Extract the [x, y] coordinate from the center of the cell holding the provided text.  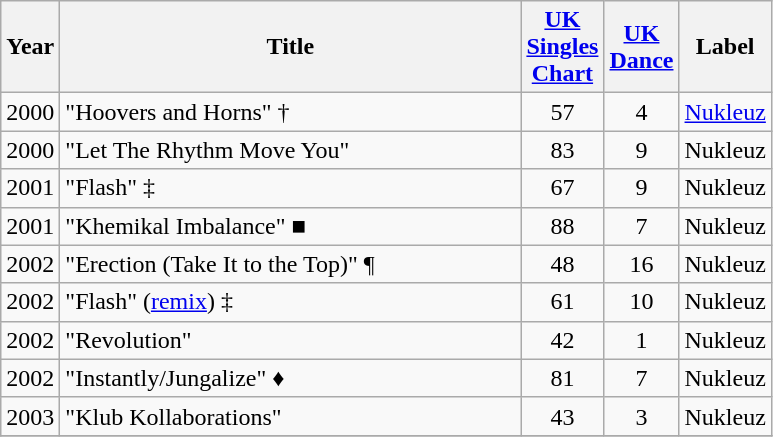
"Let The Rhythm Move You" [290, 150]
4 [642, 112]
"Hoovers and Horns" † [290, 112]
48 [562, 264]
"Instantly/Jungalize" ♦ [290, 378]
67 [562, 188]
88 [562, 226]
"Flash" (remix) ‡ [290, 302]
"Khemikal Imbalance" ■ [290, 226]
16 [642, 264]
83 [562, 150]
"Revolution" [290, 340]
43 [562, 416]
3 [642, 416]
57 [562, 112]
10 [642, 302]
UK Dance [642, 47]
UK Singles Chart [562, 47]
"Klub Kollaborations" [290, 416]
61 [562, 302]
81 [562, 378]
"Erection (Take It to the Top)" ¶ [290, 264]
1 [642, 340]
42 [562, 340]
Year [30, 47]
2003 [30, 416]
Label [725, 47]
Title [290, 47]
"Flash" ‡ [290, 188]
